Detect which cell encompasses the target text, then output its (x, y) center coordinate. 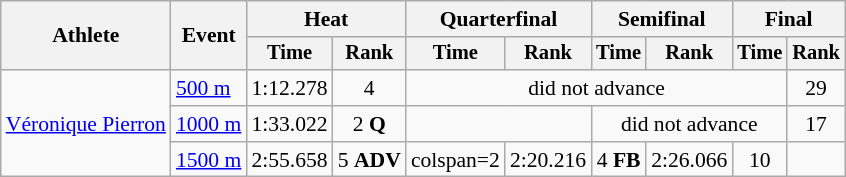
1:12.278 (289, 88)
Event (208, 36)
Véronique Pierron (86, 124)
Semifinal (662, 19)
Quarterfinal (498, 19)
500 m (208, 88)
17 (816, 124)
2 Q (370, 124)
Athlete (86, 36)
4 (370, 88)
29 (816, 88)
1000 m (208, 124)
Heat (326, 19)
1:33.022 (289, 124)
Final (788, 19)
